Extract the [x, y] coordinate from the center of the cell holding the provided text.  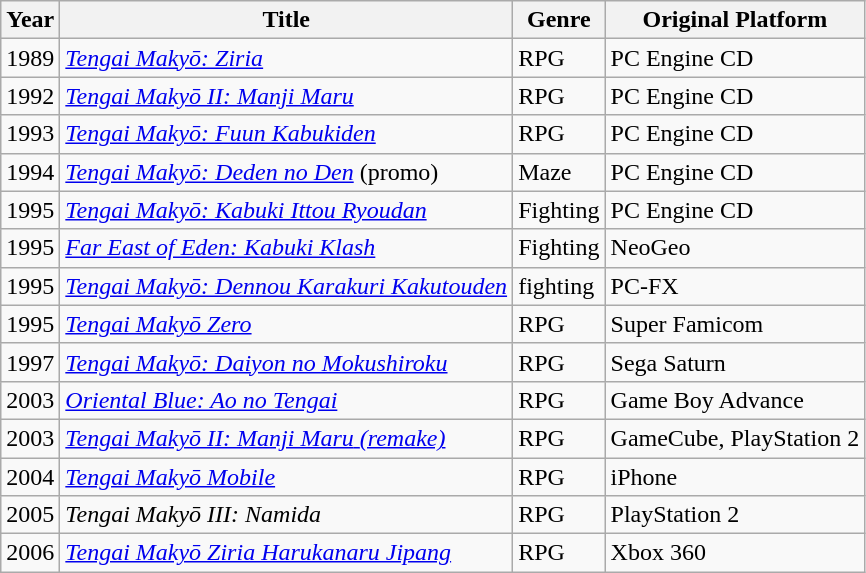
Tengai Makyō Mobile [286, 477]
Game Boy Advance [735, 400]
Oriental Blue: Ao no Tengai [286, 400]
1989 [30, 58]
Sega Saturn [735, 362]
Tengai Makyō: Daiyon no Mokushiroku [286, 362]
Tengai Makyō: Kabuki Ittou Ryoudan [286, 210]
iPhone [735, 477]
Original Platform [735, 20]
Tengai Makyō: Dennou Karakuri Kakutouden [286, 286]
Tengai Makyō: Deden no Den (promo) [286, 172]
Tengai Makyō II: Manji Maru [286, 96]
PlayStation 2 [735, 515]
Tengai Makyō Ziria Harukanaru Jipang [286, 553]
Tengai Makyō III: Namida [286, 515]
1993 [30, 134]
fighting [559, 286]
Year [30, 20]
Far East of Eden: Kabuki Klash [286, 248]
Xbox 360 [735, 553]
1992 [30, 96]
Maze [559, 172]
PC-FX [735, 286]
1997 [30, 362]
NeoGeo [735, 248]
Tengai Makyō II: Manji Maru (remake) [286, 438]
Tengai Makyō: Ziria [286, 58]
Tengai Makyō: Fuun Kabukiden [286, 134]
1994 [30, 172]
Tengai Makyō Zero [286, 324]
GameCube, PlayStation 2 [735, 438]
Super Famicom [735, 324]
Genre [559, 20]
2006 [30, 553]
2005 [30, 515]
Title [286, 20]
2004 [30, 477]
